Output the [X, Y] coordinate of the center of the cell containing the given text.  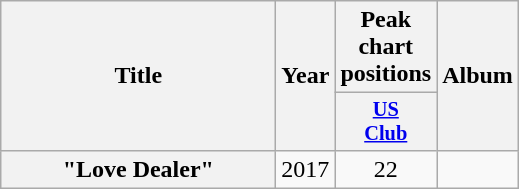
Year [306, 76]
Peak chart positions [386, 47]
"Love Dealer" [138, 169]
Album [478, 76]
Title [138, 76]
2017 [306, 169]
USClub [386, 122]
22 [386, 169]
